Determine the (X, Y) coordinate at the center of the cell enclosing the given text.  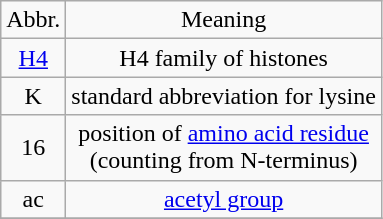
H4 family of histones (224, 58)
16 (34, 148)
standard abbreviation for lysine (224, 96)
K (34, 96)
Meaning (224, 20)
acetyl group (224, 199)
ac (34, 199)
Abbr. (34, 20)
H4 (34, 58)
position of amino acid residue (counting from N-terminus) (224, 148)
